Output the (X, Y) coordinate of the center of the cell containing the given text.  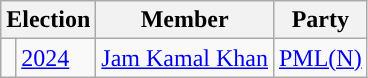
PML(N) (320, 58)
Jam Kamal Khan (185, 58)
Member (185, 20)
2024 (56, 58)
Election (48, 20)
Party (320, 20)
